Return [x, y] of the center of cell containing provided text 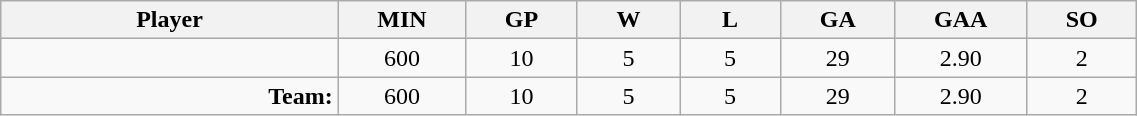
Player [170, 20]
GA [838, 20]
SO [1081, 20]
GAA [961, 20]
Team: [170, 96]
MIN [402, 20]
L [730, 20]
GP [522, 20]
W [628, 20]
